Capture the cell that displays the provided text and extract its (x, y) central coordinate. 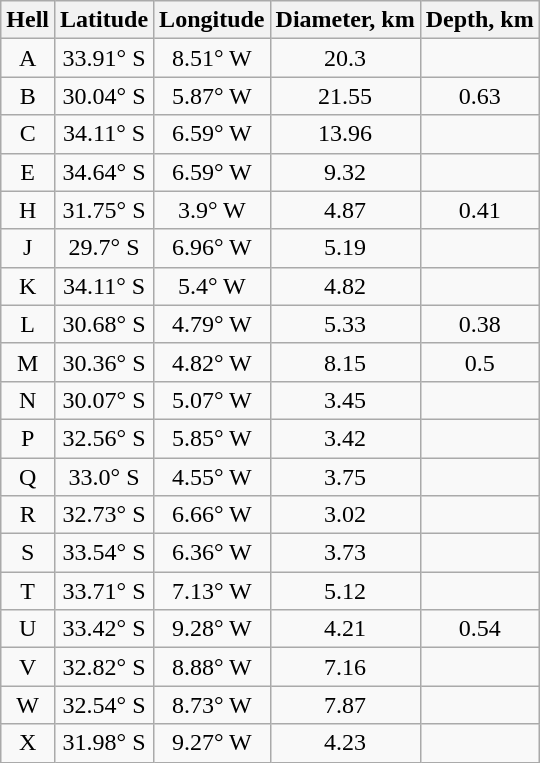
U (28, 629)
3.73 (345, 553)
33.71° S (104, 591)
6.36° W (212, 553)
6.66° W (212, 515)
33.0° S (104, 477)
K (28, 286)
9.32 (345, 172)
3.42 (345, 438)
R (28, 515)
8.88° W (212, 667)
32.54° S (104, 705)
33.54° S (104, 553)
29.7° S (104, 248)
Latitude (104, 20)
30.04° S (104, 96)
0.54 (480, 629)
T (28, 591)
7.87 (345, 705)
H (28, 210)
A (28, 58)
9.28° W (212, 629)
0.63 (480, 96)
3.45 (345, 400)
V (28, 667)
13.96 (345, 134)
7.13° W (212, 591)
0.38 (480, 324)
5.85° W (212, 438)
M (28, 362)
3.75 (345, 477)
Longitude (212, 20)
0.41 (480, 210)
X (28, 743)
8.73° W (212, 705)
34.64° S (104, 172)
3.9° W (212, 210)
5.19 (345, 248)
5.12 (345, 591)
W (28, 705)
4.82 (345, 286)
5.33 (345, 324)
Hell (28, 20)
E (28, 172)
8.51° W (212, 58)
4.87 (345, 210)
8.15 (345, 362)
5.4° W (212, 286)
L (28, 324)
20.3 (345, 58)
6.96° W (212, 248)
B (28, 96)
31.98° S (104, 743)
21.55 (345, 96)
33.42° S (104, 629)
31.75° S (104, 210)
Diameter, km (345, 20)
Depth, km (480, 20)
32.82° S (104, 667)
N (28, 400)
4.55° W (212, 477)
5.07° W (212, 400)
J (28, 248)
4.21 (345, 629)
30.36° S (104, 362)
0.5 (480, 362)
4.82° W (212, 362)
30.68° S (104, 324)
C (28, 134)
S (28, 553)
3.02 (345, 515)
4.23 (345, 743)
P (28, 438)
33.91° S (104, 58)
7.16 (345, 667)
30.07° S (104, 400)
32.56° S (104, 438)
Q (28, 477)
9.27° W (212, 743)
32.73° S (104, 515)
5.87° W (212, 96)
4.79° W (212, 324)
